Search for the cell housing the specified text and yield its (x, y) center coordinate. 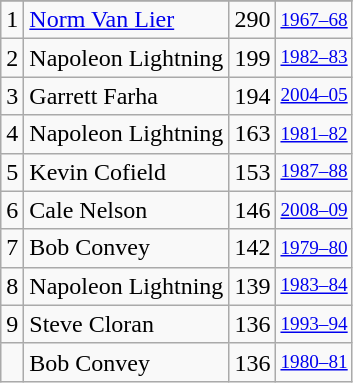
163 (252, 134)
Garrett Farha (126, 96)
199 (252, 58)
Cale Nelson (126, 210)
1983–84 (314, 286)
8 (12, 286)
146 (252, 210)
1987–88 (314, 172)
3 (12, 96)
Kevin Cofield (126, 172)
1967–68 (314, 20)
153 (252, 172)
1981–82 (314, 134)
6 (12, 210)
1982–83 (314, 58)
9 (12, 324)
2008–09 (314, 210)
Steve Cloran (126, 324)
Norm Van Lier (126, 20)
194 (252, 96)
139 (252, 286)
142 (252, 248)
4 (12, 134)
2004–05 (314, 96)
2 (12, 58)
290 (252, 20)
1979–80 (314, 248)
1993–94 (314, 324)
1 (12, 20)
1980–81 (314, 362)
5 (12, 172)
7 (12, 248)
